Determine the [X, Y] coordinate at the center of the cell enclosing the given text.  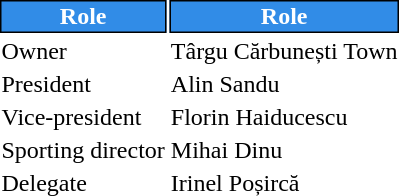
Vice-president [83, 117]
President [83, 84]
Alin Sandu [284, 84]
Florin Haiducescu [284, 117]
Sporting director [83, 150]
Owner [83, 51]
Mihai Dinu [284, 150]
Târgu Cărbunești Town [284, 51]
